Locate the cell with the specified text and output its (x, y) center coordinate. 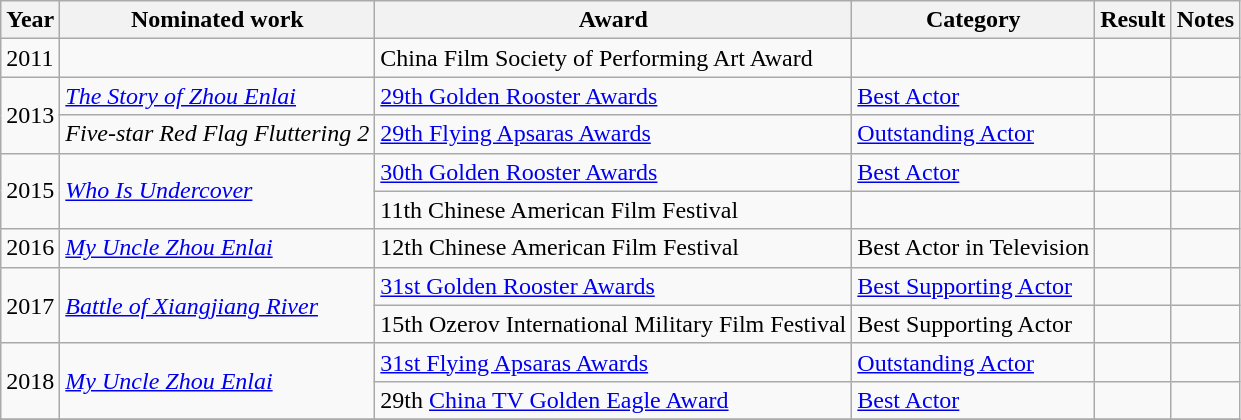
China Film Society of Performing Art Award (614, 58)
15th Ozerov International Military Film Festival (614, 324)
Best Actor in Television (974, 248)
11th Chinese American Film Festival (614, 210)
30th Golden Rooster Awards (614, 172)
29th Golden Rooster Awards (614, 96)
Five-star Red Flag Fluttering 2 (218, 134)
Battle of Xiangjiang River (218, 305)
The Story of Zhou Enlai (218, 96)
Award (614, 20)
29th China TV Golden Eagle Award (614, 400)
2013 (30, 115)
2011 (30, 58)
31st Golden Rooster Awards (614, 286)
29th Flying Apsaras Awards (614, 134)
Category (974, 20)
31st Flying Apsaras Awards (614, 362)
Result (1133, 20)
2016 (30, 248)
Nominated work (218, 20)
12th Chinese American Film Festival (614, 248)
Year (30, 20)
2015 (30, 191)
2018 (30, 381)
Who Is Undercover (218, 191)
2017 (30, 305)
Notes (1205, 20)
